Return [X, Y] of the center of cell containing provided text 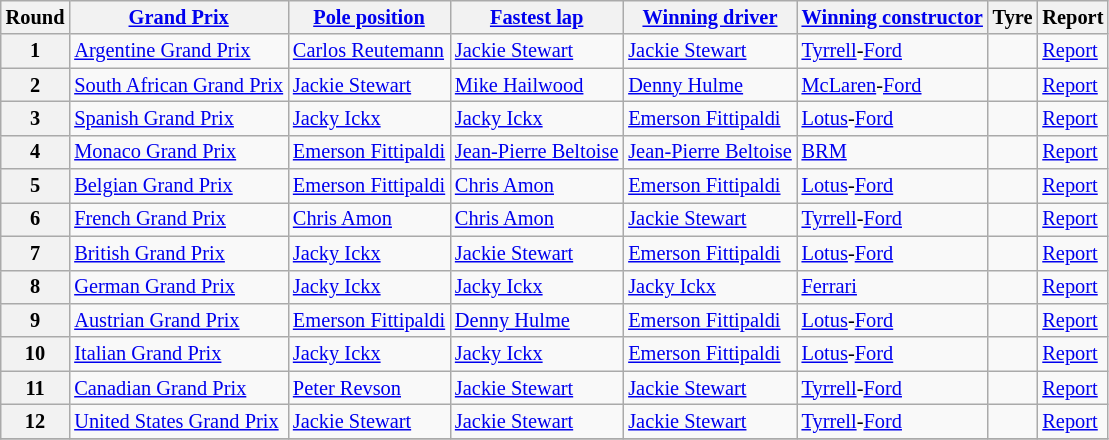
5 [36, 186]
Peter Revson [369, 388]
United States Grand Prix [178, 421]
Winning constructor [892, 17]
South African Grand Prix [178, 85]
11 [36, 388]
Fastest lap [536, 17]
10 [36, 354]
9 [36, 320]
8 [36, 287]
2 [36, 85]
Ferrari [892, 287]
Grand Prix [178, 17]
Carlos Reutemann [369, 51]
Italian Grand Prix [178, 354]
Round [36, 17]
Tyre [1013, 17]
British Grand Prix [178, 253]
Winning driver [710, 17]
Pole position [369, 17]
6 [36, 219]
Argentine Grand Prix [178, 51]
Mike Hailwood [536, 85]
7 [36, 253]
McLaren-Ford [892, 85]
Spanish Grand Prix [178, 118]
Austrian Grand Prix [178, 320]
German Grand Prix [178, 287]
4 [36, 152]
Monaco Grand Prix [178, 152]
French Grand Prix [178, 219]
Canadian Grand Prix [178, 388]
Belgian Grand Prix [178, 186]
12 [36, 421]
BRM [892, 152]
1 [36, 51]
3 [36, 118]
